Determine the (x, y) coordinate at the center of the cell enclosing the given text.  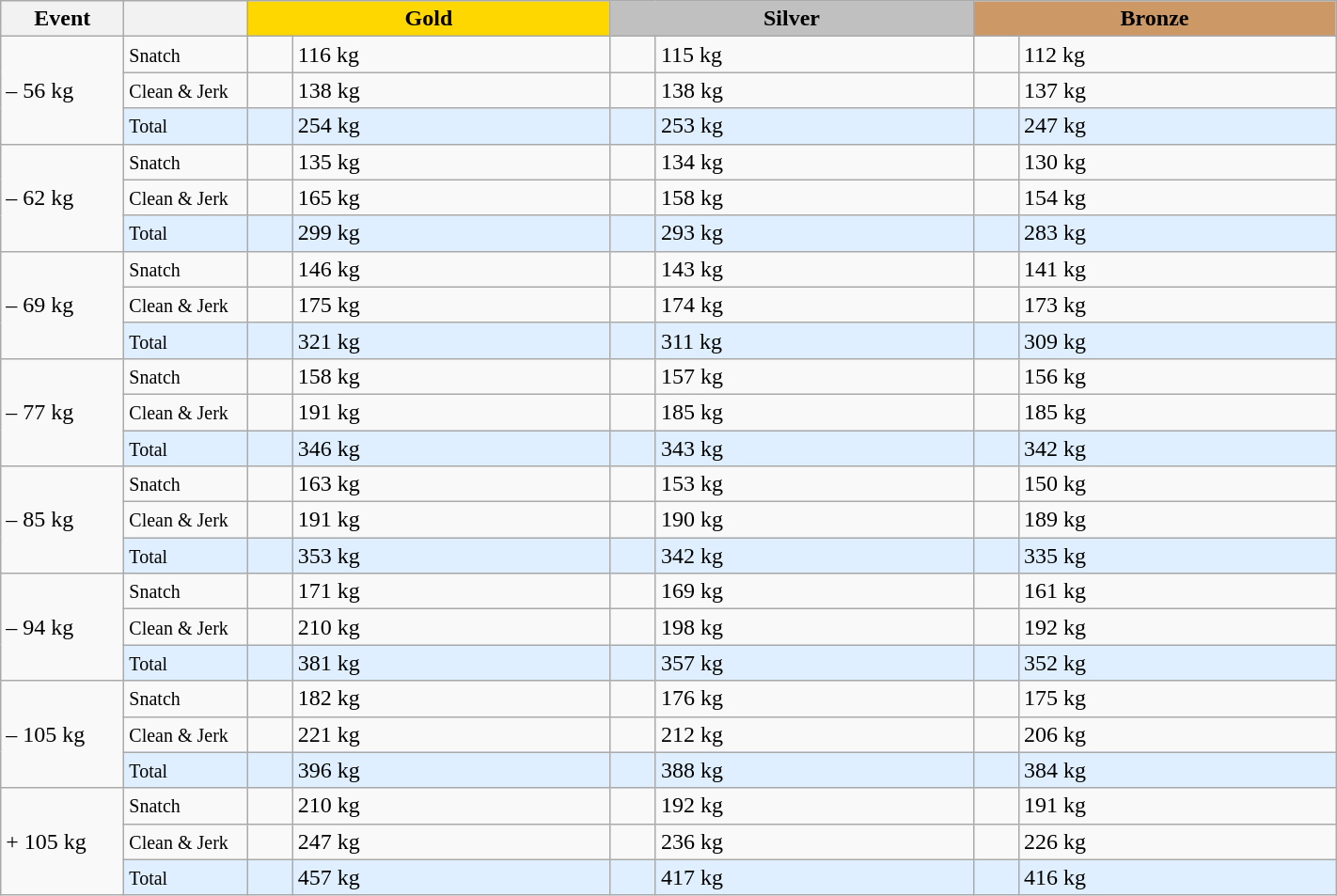
190 kg (814, 520)
– 69 kg (62, 305)
189 kg (1177, 520)
206 kg (1177, 734)
Bronze (1155, 19)
335 kg (1177, 556)
Silver (792, 19)
221 kg (451, 734)
357 kg (814, 663)
115 kg (814, 55)
309 kg (1177, 340)
– 62 kg (62, 197)
321 kg (451, 340)
457 kg (451, 877)
198 kg (814, 627)
137 kg (1177, 90)
130 kg (1177, 162)
299 kg (451, 233)
112 kg (1177, 55)
153 kg (814, 484)
165 kg (451, 197)
154 kg (1177, 197)
212 kg (814, 734)
– 56 kg (62, 90)
– 77 kg (62, 412)
169 kg (814, 591)
346 kg (451, 448)
293 kg (814, 233)
311 kg (814, 340)
150 kg (1177, 484)
226 kg (1177, 841)
116 kg (451, 55)
352 kg (1177, 663)
Event (62, 19)
396 kg (451, 770)
283 kg (1177, 233)
157 kg (814, 376)
182 kg (451, 699)
417 kg (814, 877)
146 kg (451, 269)
Gold (429, 19)
156 kg (1177, 376)
176 kg (814, 699)
143 kg (814, 269)
135 kg (451, 162)
388 kg (814, 770)
381 kg (451, 663)
– 105 kg (62, 734)
134 kg (814, 162)
171 kg (451, 591)
– 85 kg (62, 520)
173 kg (1177, 305)
353 kg (451, 556)
163 kg (451, 484)
384 kg (1177, 770)
254 kg (451, 126)
236 kg (814, 841)
+ 105 kg (62, 841)
161 kg (1177, 591)
343 kg (814, 448)
416 kg (1177, 877)
141 kg (1177, 269)
253 kg (814, 126)
174 kg (814, 305)
– 94 kg (62, 627)
